Provide the [X, Y] coordinate of the cell's center where the given text is located.  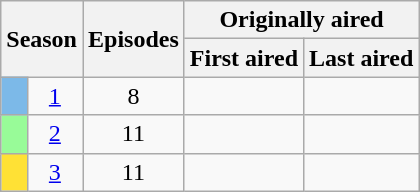
3 [54, 172]
2 [54, 134]
Last aired [362, 58]
1 [54, 96]
Originally aired [302, 20]
8 [133, 96]
Episodes [133, 39]
First aired [244, 58]
Season [42, 39]
